For the text-containing cell, return its midpoint in [X, Y] coordinate format. 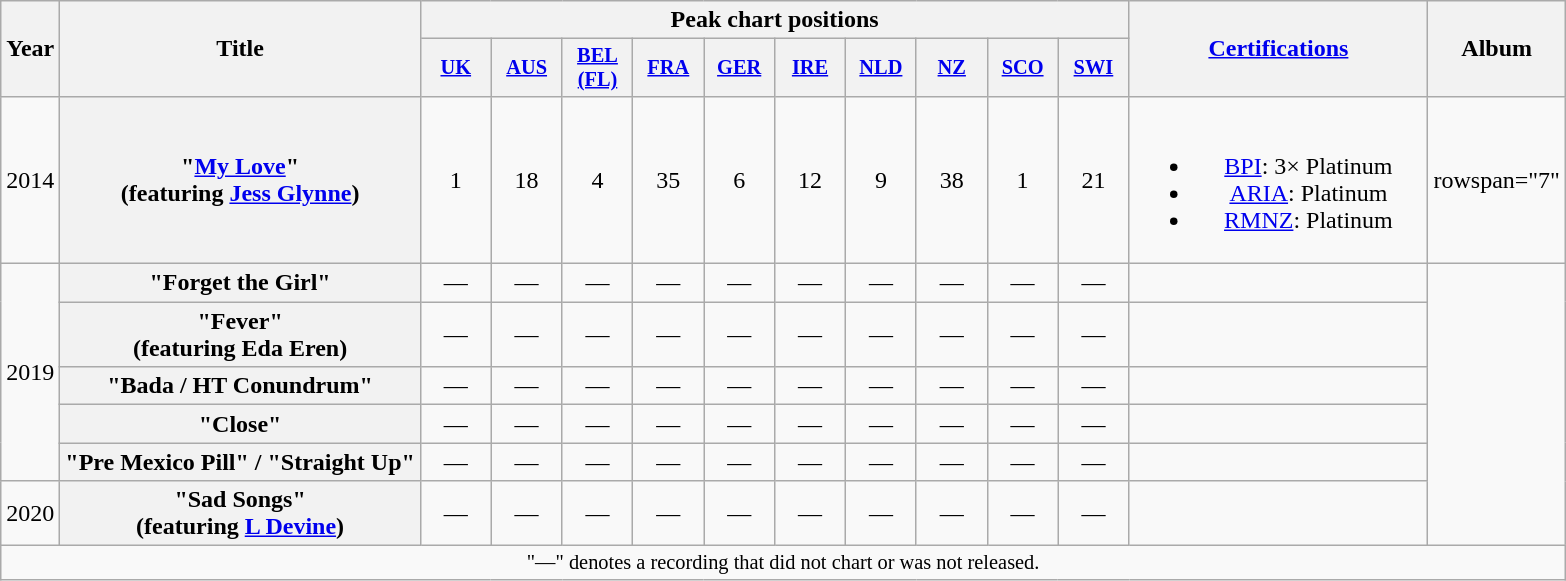
2019 [30, 372]
"Bada / HT Conundrum" [240, 386]
4 [598, 180]
Album [1497, 49]
"Fever" (featuring Eda Eren) [240, 334]
Year [30, 49]
21 [1094, 180]
Certifications [1278, 49]
IRE [810, 68]
Peak chart positions [774, 20]
rowspan="7" [1497, 180]
"Close" [240, 424]
2014 [30, 180]
NLD [880, 68]
UK [456, 68]
"My Love" (featuring Jess Glynne) [240, 180]
2020 [30, 514]
"—" denotes a recording that did not chart or was not released. [784, 563]
SWI [1094, 68]
Title [240, 49]
"Forget the Girl" [240, 283]
NZ [952, 68]
SCO [1022, 68]
"Pre Mexico Pill" / "Straight Up" [240, 462]
BEL (FL) [598, 68]
35 [668, 180]
12 [810, 180]
6 [740, 180]
FRA [668, 68]
GER [740, 68]
38 [952, 180]
BPI: 3× PlatinumARIA: PlatinumRMNZ: Platinum [1278, 180]
18 [526, 180]
AUS [526, 68]
9 [880, 180]
"Sad Songs" (featuring L Devine) [240, 514]
